Detect which cell encompasses the target text, then output its [X, Y] center coordinate. 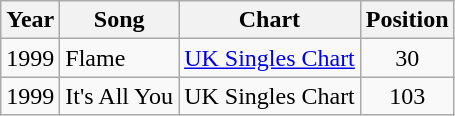
Song [120, 20]
It's All You [120, 96]
Year [30, 20]
Flame [120, 58]
Position [407, 20]
Chart [270, 20]
30 [407, 58]
103 [407, 96]
